Find where the given text appears and provide that cell's center as (X, Y) coordinate. 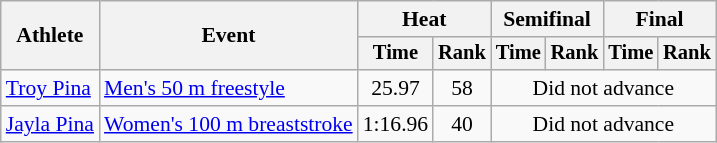
Women's 100 m breaststroke (228, 124)
25.97 (396, 88)
Heat (424, 19)
40 (462, 124)
Athlete (50, 36)
Men's 50 m freestyle (228, 88)
Jayla Pina (50, 124)
58 (462, 88)
Semifinal (547, 19)
Event (228, 36)
Troy Pina (50, 88)
1:16.96 (396, 124)
Final (659, 19)
